Determine the (x, y) coordinate at the center of the cell enclosing the given text.  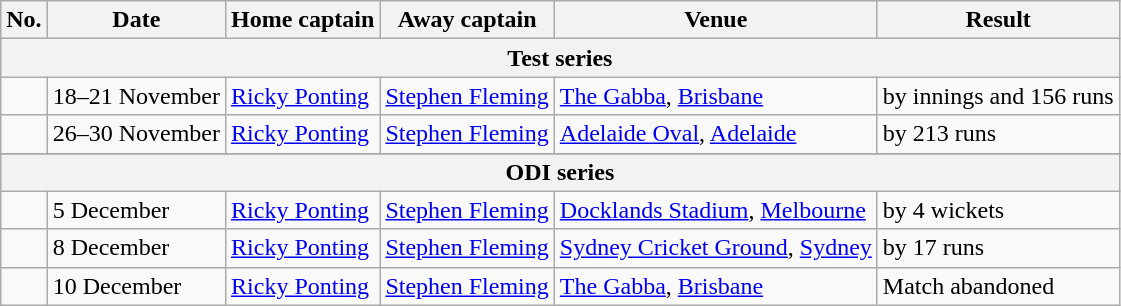
Test series (560, 58)
10 December (136, 286)
26–30 November (136, 134)
Home captain (303, 20)
Match abandoned (998, 286)
by 17 runs (998, 248)
Away captain (467, 20)
18–21 November (136, 96)
by 4 wickets (998, 210)
Result (998, 20)
Sydney Cricket Ground, Sydney (716, 248)
Docklands Stadium, Melbourne (716, 210)
Venue (716, 20)
Adelaide Oval, Adelaide (716, 134)
by innings and 156 runs (998, 96)
No. (24, 20)
ODI series (560, 172)
8 December (136, 248)
5 December (136, 210)
Date (136, 20)
by 213 runs (998, 134)
